Output the (X, Y) coordinate of the center of the cell containing the given text.  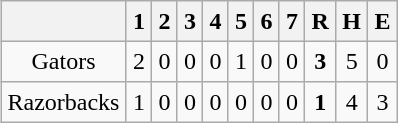
Razorbacks (64, 102)
E (383, 21)
Gators (64, 61)
7 (292, 21)
R (320, 21)
H (352, 21)
6 (267, 21)
